For the text-containing cell, return its midpoint in (x, y) coordinate format. 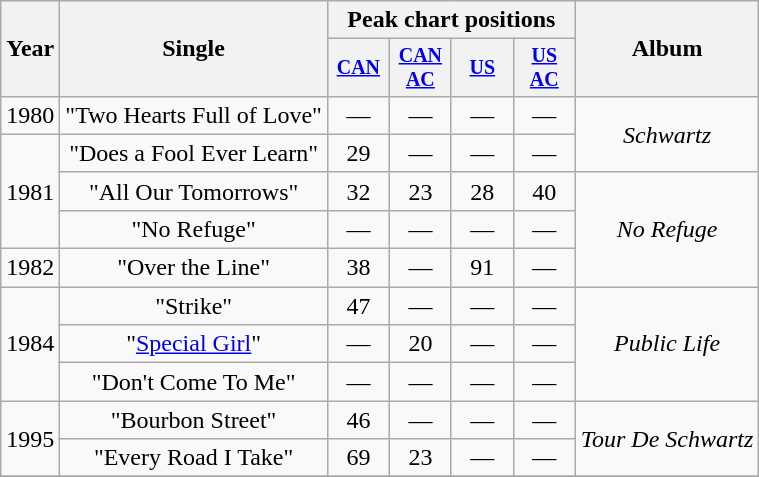
91 (482, 268)
"Strike" (194, 306)
32 (358, 191)
USAC (544, 68)
No Refuge (667, 229)
69 (358, 458)
"Two Hearts Full of Love" (194, 115)
Tour De Schwartz (667, 439)
Album (667, 49)
1984 (30, 344)
Year (30, 49)
Peak chart positions (451, 20)
"Bourbon Street" (194, 420)
20 (420, 344)
1982 (30, 268)
46 (358, 420)
US (482, 68)
Schwartz (667, 134)
CANAC (420, 68)
29 (358, 153)
1995 (30, 439)
"Over the Line" (194, 268)
47 (358, 306)
28 (482, 191)
"Every Road I Take" (194, 458)
Public Life (667, 344)
"Don't Come To Me" (194, 382)
"No Refuge" (194, 229)
40 (544, 191)
38 (358, 268)
"All Our Tomorrows" (194, 191)
"Special Girl" (194, 344)
1981 (30, 191)
1980 (30, 115)
CAN (358, 68)
Single (194, 49)
"Does a Fool Ever Learn" (194, 153)
